For the text-containing cell, return its midpoint in [X, Y] coordinate format. 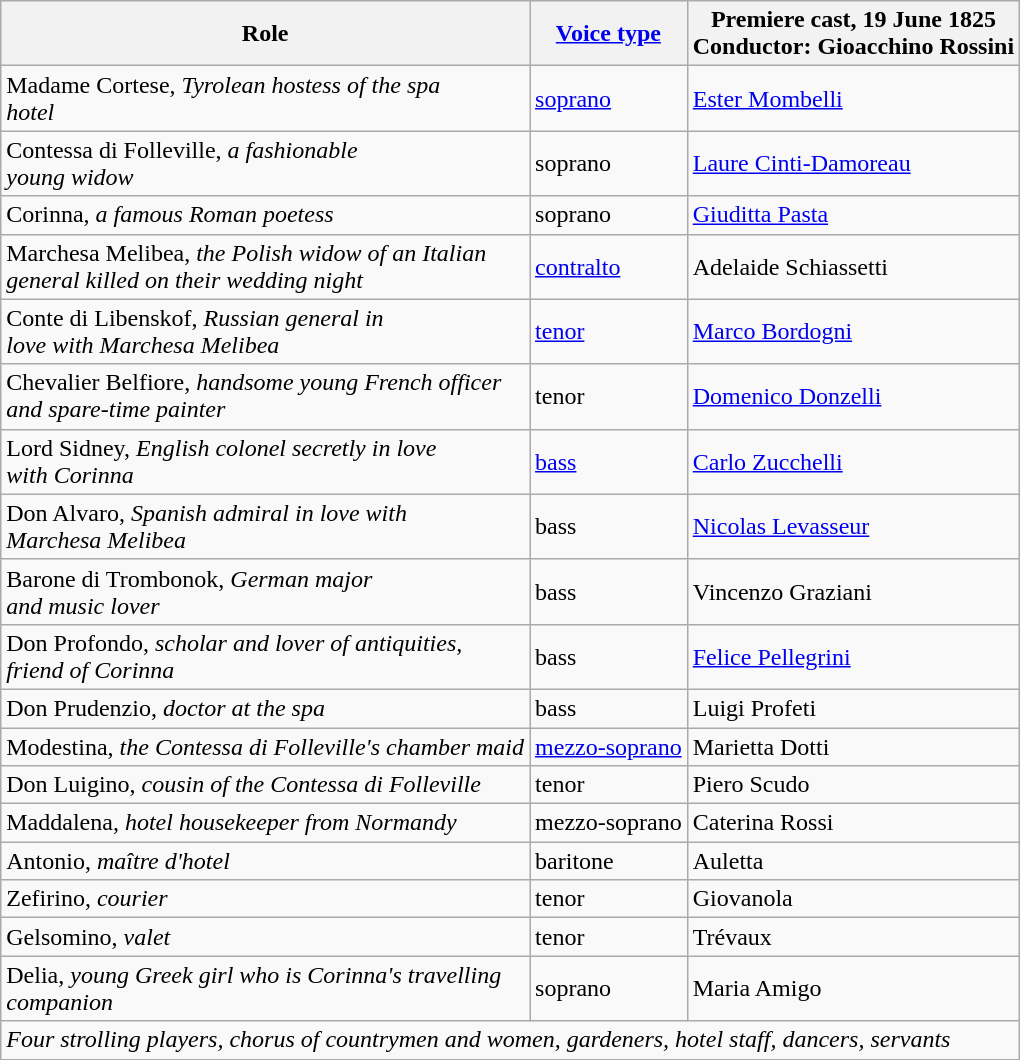
Piero Scudo [853, 785]
Marco Bordogni [853, 332]
Chevalier Belfiore, handsome young French officer and spare-time painter [266, 396]
Domenico Donzelli [853, 396]
Delia, young Greek girl who is Corinna's travelling companion [266, 988]
Role [266, 34]
Don Prudenzio, doctor at the spa [266, 708]
Laure Cinti-Damoreau [853, 164]
Antonio, maître d'hotel [266, 861]
Don Luigino, cousin of the Contessa di Folleville [266, 785]
Gelsomino, valet [266, 937]
Ester Mombelli [853, 98]
Caterina Rossi [853, 823]
Conte di Libenskof, Russian general in love with Marchesa Melibea [266, 332]
Maddalena, hotel housekeeper from Normandy [266, 823]
Madame Cortese, Tyrolean hostess of the spa hotel [266, 98]
Marchesa Melibea, the Polish widow of an Italian general killed on their wedding night [266, 266]
Felice Pellegrini [853, 656]
Nicolas Levasseur [853, 526]
Adelaide Schiassetti [853, 266]
Marietta Dotti [853, 747]
Giuditta Pasta [853, 215]
Voice type [609, 34]
Corinna, a famous Roman poetess [266, 215]
Trévaux [853, 937]
Don Alvaro, Spanish admiral in love with Marchesa Melibea [266, 526]
Don Profondo, scholar and lover of antiquities, friend of Corinna [266, 656]
Four strolling players, chorus of countrymen and women, gardeners, hotel staff, dancers, servants [510, 1040]
Vincenzo Graziani [853, 592]
Carlo Zucchelli [853, 462]
Luigi Profeti [853, 708]
Zefirino, courier [266, 899]
Contessa di Folleville, a fashionable young widow [266, 164]
Lord Sidney, English colonel secretly in love with Corinna [266, 462]
baritone [609, 861]
Modestina, the Contessa di Folleville's chamber maid [266, 747]
Premiere cast, 19 June 1825Conductor: Gioacchino Rossini [853, 34]
Auletta [853, 861]
Barone di Trombonok, German major and music lover [266, 592]
Maria Amigo [853, 988]
Giovanola [853, 899]
contralto [609, 266]
